Extract the (X, Y) coordinate from the center of the cell holding the provided text.  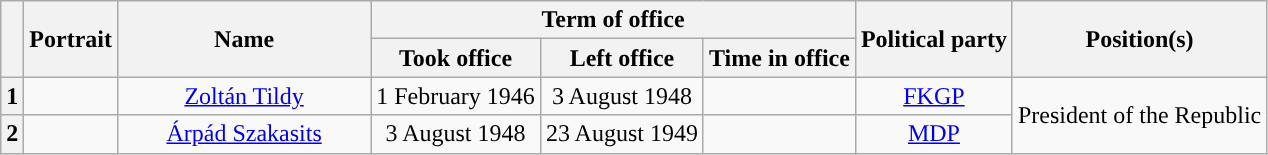
Zoltán Tildy (244, 96)
MDP (934, 134)
2 (12, 134)
Took office (456, 58)
Term of office (614, 20)
Name (244, 39)
Position(s) (1139, 39)
Left office (622, 58)
President of the Republic (1139, 115)
1 (12, 96)
Árpád Szakasits (244, 134)
Political party (934, 39)
1 February 1946 (456, 96)
Portrait (71, 39)
Time in office (779, 58)
23 August 1949 (622, 134)
FKGP (934, 96)
